Return the [X, Y] coordinate for the center point of the cell that contains the specified text.  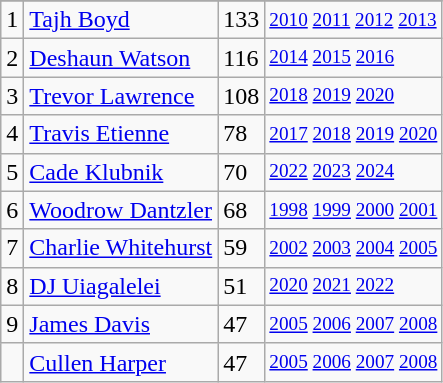
2002 2003 2004 2005 [354, 248]
James Davis [121, 324]
133 [242, 20]
7 [12, 248]
59 [242, 248]
2010 2011 2012 2013 [354, 20]
Woodrow Dantzler [121, 210]
68 [242, 210]
51 [242, 286]
2022 2023 2024 [354, 172]
2017 2018 2019 2020 [354, 134]
DJ Uiagalelei [121, 286]
2 [12, 58]
9 [12, 324]
Travis Etienne [121, 134]
Cullen Harper [121, 362]
108 [242, 96]
2014 2015 2016 [354, 58]
4 [12, 134]
Cade Klubnik [121, 172]
Charlie Whitehurst [121, 248]
70 [242, 172]
116 [242, 58]
2020 2021 2022 [354, 286]
2018 2019 2020 [354, 96]
5 [12, 172]
6 [12, 210]
1 [12, 20]
Deshaun Watson [121, 58]
1998 1999 2000 2001 [354, 210]
3 [12, 96]
78 [242, 134]
8 [12, 286]
Tajh Boyd [121, 20]
Trevor Lawrence [121, 96]
